Capture the cell that displays the provided text and extract its [x, y] central coordinate. 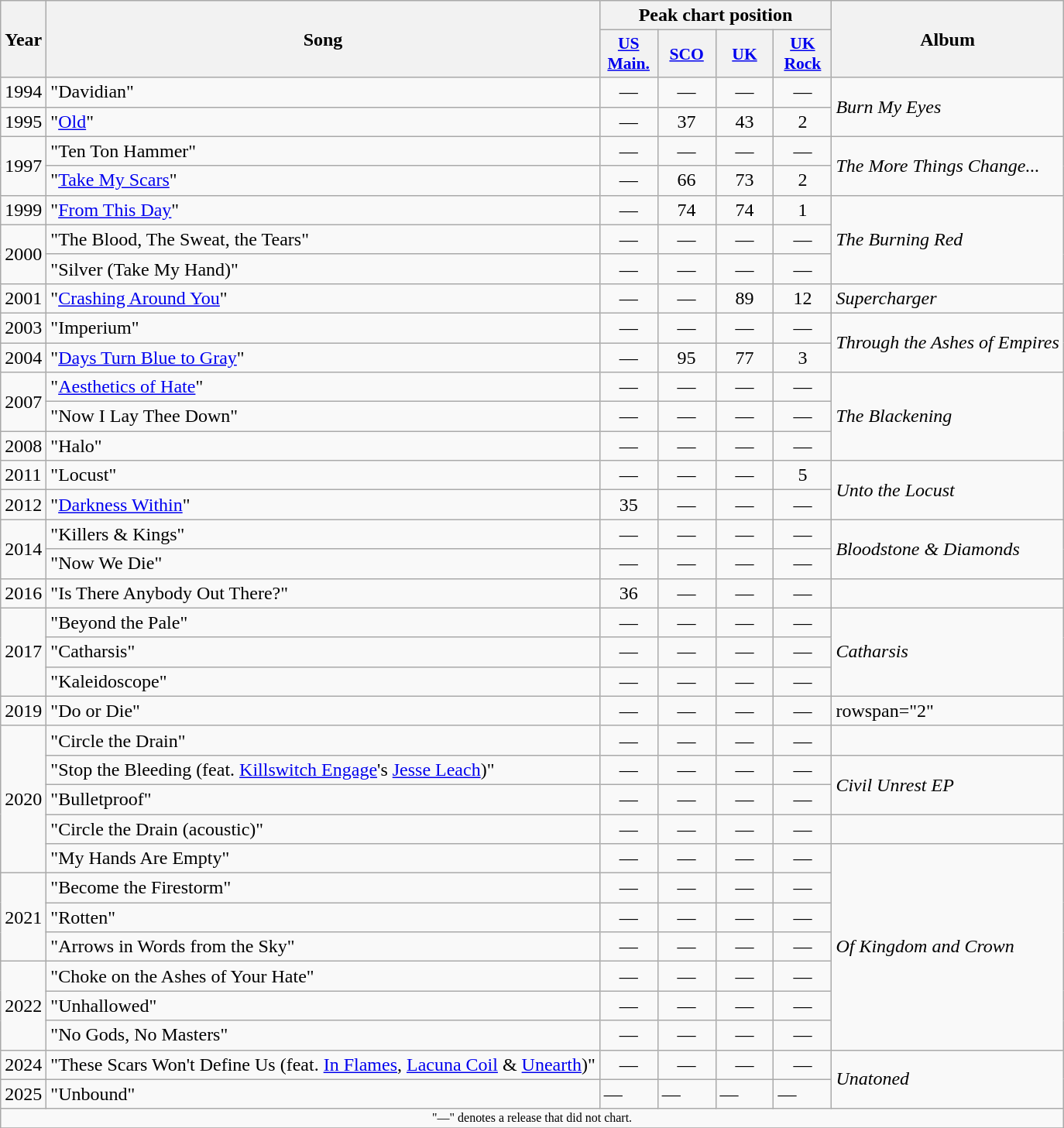
"Old" [323, 122]
"Choke on the Ashes of Your Hate" [323, 976]
"Now We Die" [323, 564]
Bloodstone & Diamonds [948, 549]
43 [745, 122]
rowspan="2" [948, 711]
2012 [23, 505]
"Days Turn Blue to Gray" [323, 357]
"Killers & Kings" [323, 534]
1997 [23, 166]
95 [686, 357]
35 [629, 505]
36 [629, 593]
"Rotten" [323, 917]
2004 [23, 357]
2019 [23, 711]
"From This Day" [323, 210]
"Ten Ton Hammer" [323, 151]
12 [802, 298]
2003 [23, 327]
2007 [23, 402]
2014 [23, 549]
2017 [23, 652]
Unto the Locust [948, 490]
Catharsis [948, 652]
2025 [23, 1094]
"Imperium" [323, 327]
The Blackening [948, 417]
77 [745, 357]
"Take My Scars" [323, 180]
Of Kingdom and Crown [948, 947]
2022 [23, 1006]
Burn My Eyes [948, 107]
1 [802, 210]
66 [686, 180]
"These Scars Won't Define Us (feat. In Flames, Lacuna Coil & Unearth)" [323, 1065]
UK [745, 54]
Through the Ashes of Empires [948, 342]
SCO [686, 54]
2000 [23, 254]
Civil Unrest EP [948, 784]
1994 [23, 92]
"Now I Lay Thee Down" [323, 417]
Album [948, 39]
The Burning Red [948, 239]
"Silver (Take My Hand)" [323, 269]
"Davidian" [323, 92]
"—" denotes a release that did not chart. [533, 1118]
"Arrows in Words from the Sky" [323, 947]
"Darkness Within" [323, 505]
"The Blood, The Sweat, the Tears" [323, 239]
37 [686, 122]
"Circle the Drain" [323, 740]
2020 [23, 799]
2016 [23, 593]
"Do or Die" [323, 711]
73 [745, 180]
"Unbound" [323, 1094]
5 [802, 475]
Unatoned [948, 1079]
2024 [23, 1065]
"Circle the Drain (acoustic)" [323, 829]
USMain. [629, 54]
Supercharger [948, 298]
"Kaleidoscope" [323, 681]
"Is There Anybody Out There?" [323, 593]
3 [802, 357]
2021 [23, 917]
1995 [23, 122]
"My Hands Are Empty" [323, 859]
UKRock [802, 54]
"Unhallowed" [323, 1006]
"Crashing Around You" [323, 298]
Year [23, 39]
1999 [23, 210]
"Halo" [323, 446]
"Stop the Bleeding (feat. Killswitch Engage's Jesse Leach)" [323, 770]
"Become the Firestorm" [323, 888]
Song [323, 39]
"Aesthetics of Hate" [323, 387]
"Locust" [323, 475]
"Bulletproof" [323, 799]
"Beyond the Pale" [323, 622]
2001 [23, 298]
89 [745, 298]
The More Things Change... [948, 166]
Peak chart position [716, 15]
"Catharsis" [323, 652]
2008 [23, 446]
"No Gods, No Masters" [323, 1035]
2011 [23, 475]
